Return (x, y) of the center of cell containing provided text 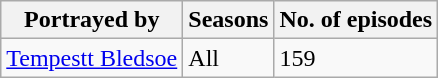
Seasons (228, 20)
Portrayed by (92, 20)
No. of episodes (356, 20)
159 (356, 58)
Tempestt Bledsoe (92, 58)
All (228, 58)
